Extract the (x, y) coordinate from the center of the cell holding the provided text.  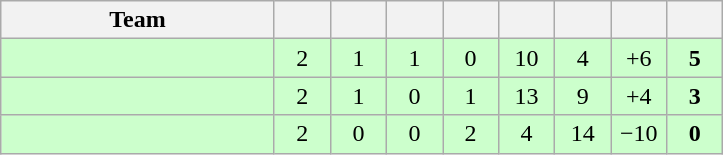
9 (583, 96)
−10 (639, 134)
10 (527, 58)
5 (695, 58)
Team (138, 20)
3 (695, 96)
+6 (639, 58)
13 (527, 96)
14 (583, 134)
+4 (639, 96)
